Pinpoint the cell where the given text exists, returning its [x, y] midpoint coordinate. 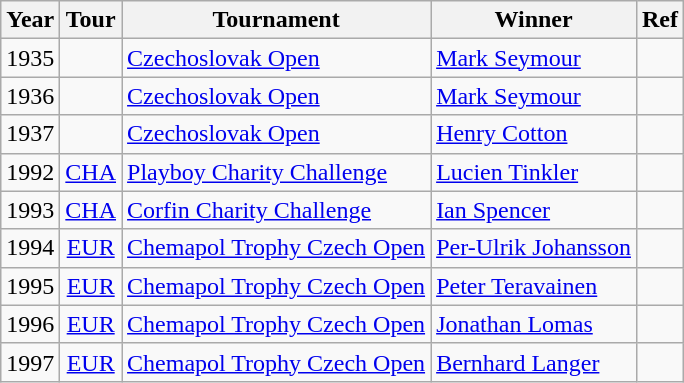
1993 [30, 210]
Per-Ulrik Johansson [534, 248]
Lucien Tinkler [534, 172]
Tournament [276, 20]
Tour [91, 20]
Ian Spencer [534, 210]
Henry Cotton [534, 134]
1997 [30, 362]
Ref [660, 20]
Winner [534, 20]
1935 [30, 58]
Corfin Charity Challenge [276, 210]
1994 [30, 248]
1937 [30, 134]
1995 [30, 286]
Bernhard Langer [534, 362]
1996 [30, 324]
1992 [30, 172]
Year [30, 20]
1936 [30, 96]
Peter Teravainen [534, 286]
Playboy Charity Challenge [276, 172]
Jonathan Lomas [534, 324]
